Capture the cell that displays the provided text and extract its [X, Y] central coordinate. 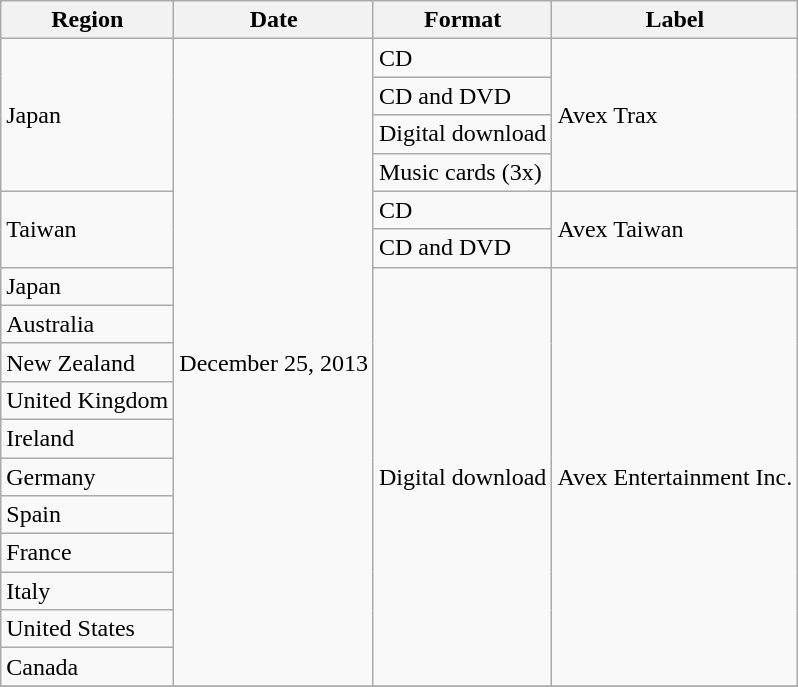
Format [462, 20]
United States [88, 629]
Avex Taiwan [675, 229]
Avex Entertainment Inc. [675, 476]
Avex Trax [675, 115]
France [88, 553]
Canada [88, 667]
Ireland [88, 438]
Australia [88, 324]
Germany [88, 477]
Spain [88, 515]
Label [675, 20]
Italy [88, 591]
Date [274, 20]
United Kingdom [88, 400]
December 25, 2013 [274, 362]
Region [88, 20]
Music cards (3x) [462, 172]
New Zealand [88, 362]
Taiwan [88, 229]
